Search for the cell housing the specified text and yield its [x, y] center coordinate. 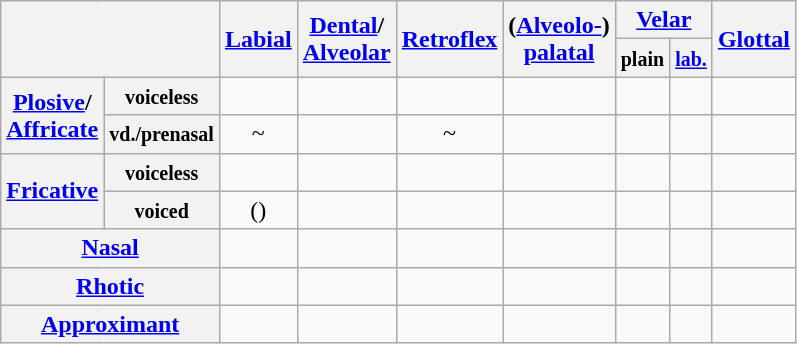
lab. [692, 58]
voiced [162, 210]
plain [642, 58]
Nasal [110, 248]
Rhotic [110, 286]
Labial [258, 39]
vd./prenasal [162, 134]
Plosive/Affricate [52, 115]
Velar [664, 20]
Retroflex [450, 39]
Glottal [754, 39]
() [258, 210]
(Alveolo-)palatal [559, 39]
Approximant [110, 324]
Fricative [52, 191]
Dental/Alveolar [346, 39]
